Return [X, Y] of the center of cell containing provided text 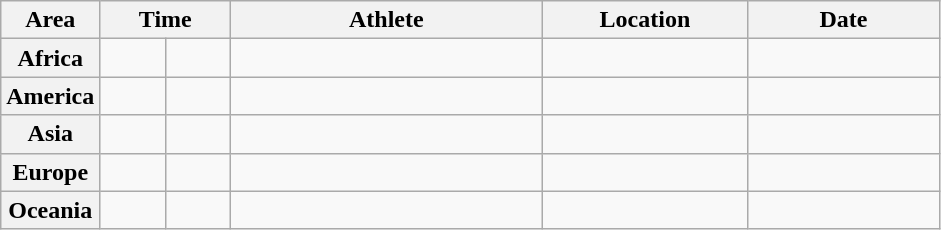
Date [844, 20]
Europe [50, 172]
Asia [50, 134]
America [50, 96]
Oceania [50, 210]
Area [50, 20]
Location [645, 20]
Time [166, 20]
Athlete [386, 20]
Africa [50, 58]
